Pinpoint the cell where the given text exists, returning its (x, y) midpoint coordinate. 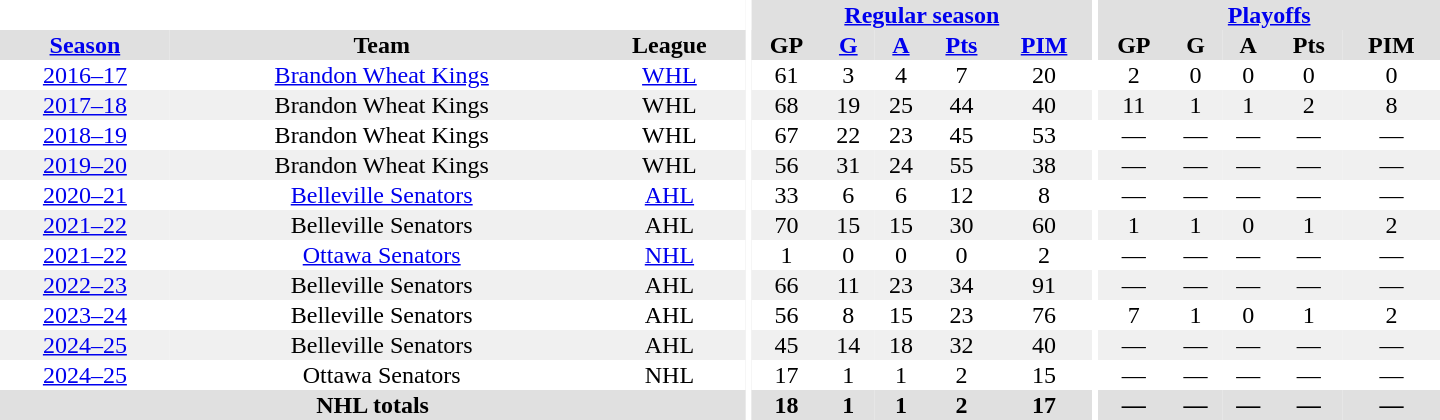
60 (1044, 225)
53 (1044, 135)
19 (848, 105)
2016–17 (85, 75)
34 (961, 285)
31 (848, 165)
20 (1044, 75)
33 (786, 195)
38 (1044, 165)
76 (1044, 315)
Regular season (922, 15)
2023–24 (85, 315)
League (670, 45)
55 (961, 165)
61 (786, 75)
2022–23 (85, 285)
14 (848, 345)
2018–19 (85, 135)
91 (1044, 285)
12 (961, 195)
30 (961, 225)
44 (961, 105)
2017–18 (85, 105)
2019–20 (85, 165)
Season (85, 45)
4 (902, 75)
24 (902, 165)
67 (786, 135)
22 (848, 135)
3 (848, 75)
2020–21 (85, 195)
68 (786, 105)
NHL totals (372, 405)
66 (786, 285)
Team (382, 45)
32 (961, 345)
Playoffs (1269, 15)
70 (786, 225)
25 (902, 105)
